From the cell containing the given text, extract its center point as (x, y) coordinate. 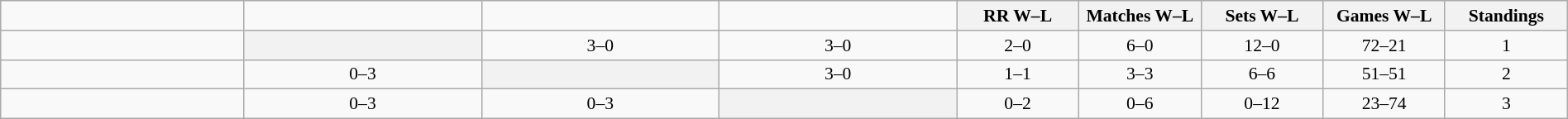
Sets W–L (1262, 16)
0–2 (1018, 104)
6–0 (1140, 45)
2–0 (1018, 45)
Games W–L (1384, 16)
3 (1506, 104)
23–74 (1384, 104)
Standings (1506, 16)
2 (1506, 74)
1–1 (1018, 74)
0–6 (1140, 104)
12–0 (1262, 45)
6–6 (1262, 74)
RR W–L (1018, 16)
0–12 (1262, 104)
51–51 (1384, 74)
Matches W–L (1140, 16)
3–3 (1140, 74)
72–21 (1384, 45)
1 (1506, 45)
